Determine the (x, y) coordinate at the center of the cell enclosing the given text.  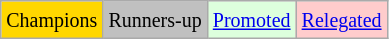
Promoted (252, 20)
Champions (52, 20)
Runners-up (155, 20)
Relegated (342, 20)
